Output the [X, Y] coordinate of the center of the cell containing the given text.  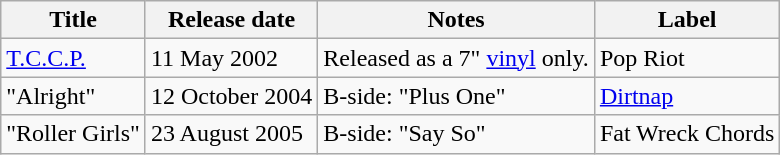
Released as a 7" vinyl only. [456, 58]
11 May 2002 [231, 58]
Dirtnap [687, 96]
12 October 2004 [231, 96]
Pop Riot [687, 58]
Notes [456, 20]
Label [687, 20]
Release date [231, 20]
B-side: "Plus One" [456, 96]
B-side: "Say So" [456, 134]
"Alright" [74, 96]
"Roller Girls" [74, 134]
Fat Wreck Chords [687, 134]
T.C.C.P. [74, 58]
Title [74, 20]
23 August 2005 [231, 134]
